Scan for the cell matching the given text and deliver its [x, y] coordinate at center. 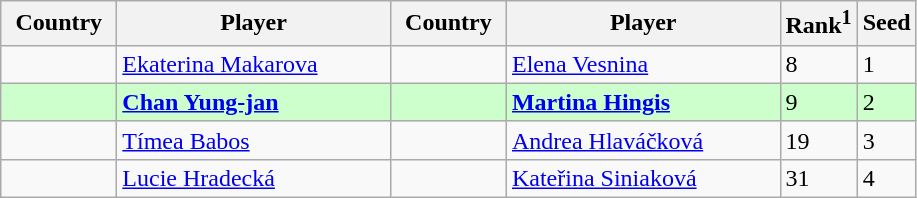
Seed [886, 24]
Andrea Hlaváčková [643, 140]
31 [818, 178]
19 [818, 140]
Chan Yung-jan [254, 102]
1 [886, 64]
Elena Vesnina [643, 64]
Ekaterina Makarova [254, 64]
9 [818, 102]
Kateřina Siniaková [643, 178]
2 [886, 102]
Rank1 [818, 24]
4 [886, 178]
Lucie Hradecká [254, 178]
Tímea Babos [254, 140]
3 [886, 140]
8 [818, 64]
Martina Hingis [643, 102]
